Search for the cell housing the specified text and yield its (x, y) center coordinate. 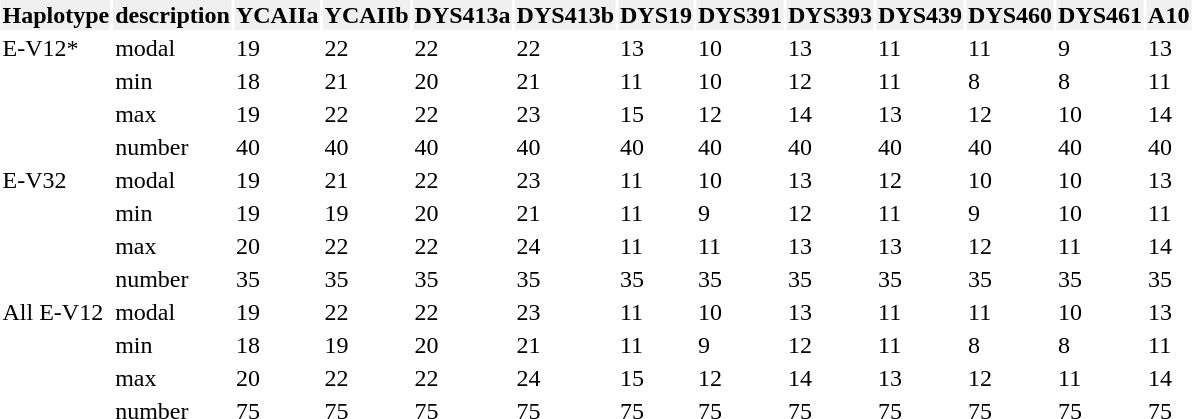
DYS393 (830, 15)
DYS439 (920, 15)
E-V12* (56, 48)
E-V32 (56, 180)
DYS413a (462, 15)
DYS413b (565, 15)
A10 (1169, 15)
description (173, 15)
DYS460 (1010, 15)
DYS19 (656, 15)
All E-V12 (56, 312)
YCAIIb (366, 15)
DYS461 (1100, 15)
YCAIIa (277, 15)
DYS391 (740, 15)
Haplotype (56, 15)
